Return (X, Y) of the center of cell containing provided text 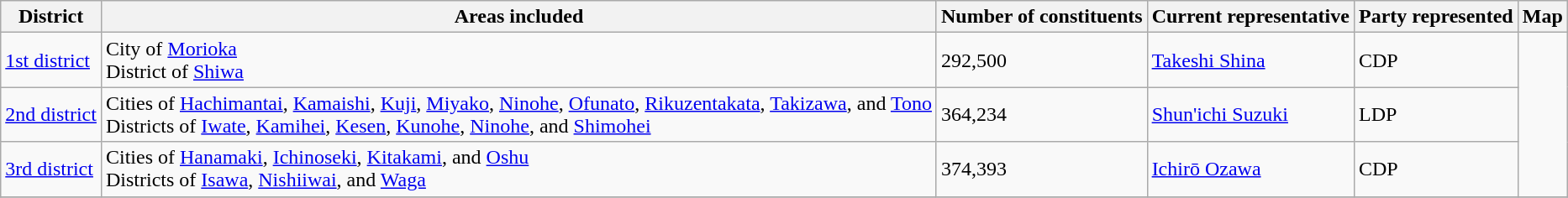
Current representative (1250, 17)
374,393 (1042, 169)
District (51, 17)
2nd district (51, 114)
Party represented (1435, 17)
Takeshi Shina (1250, 60)
292,500 (1042, 60)
Map (1543, 17)
Shun'ichi Suzuki (1250, 114)
Ichirō Ozawa (1250, 169)
3rd district (51, 169)
364,234 (1042, 114)
City of MoriokaDistrict of Shiwa (518, 60)
Areas included (518, 17)
Number of constituents (1042, 17)
1st district (51, 60)
LDP (1435, 114)
Cities of Hanamaki, Ichinoseki, Kitakami, and OshuDistricts of Isawa, Nishiiwai, and Waga (518, 169)
